Extract the (X, Y) coordinate from the center of the cell holding the provided text.  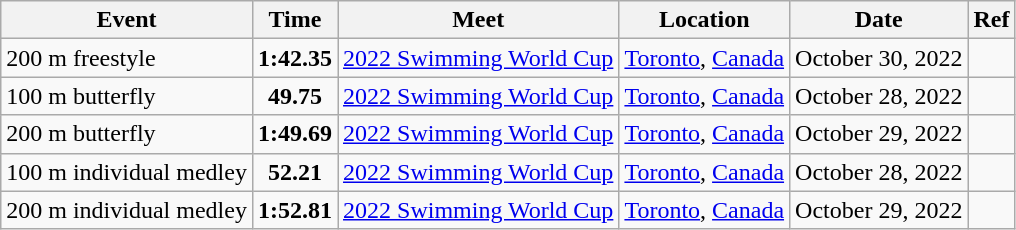
200 m freestyle (127, 58)
Date (879, 20)
Location (704, 20)
Ref (992, 20)
1:49.69 (294, 134)
1:42.35 (294, 58)
52.21 (294, 172)
October 30, 2022 (879, 58)
Meet (478, 20)
100 m butterfly (127, 96)
200 m butterfly (127, 134)
100 m individual medley (127, 172)
49.75 (294, 96)
Event (127, 20)
Time (294, 20)
1:52.81 (294, 210)
200 m individual medley (127, 210)
